Output the [X, Y] coordinate of the center of the cell containing the given text.  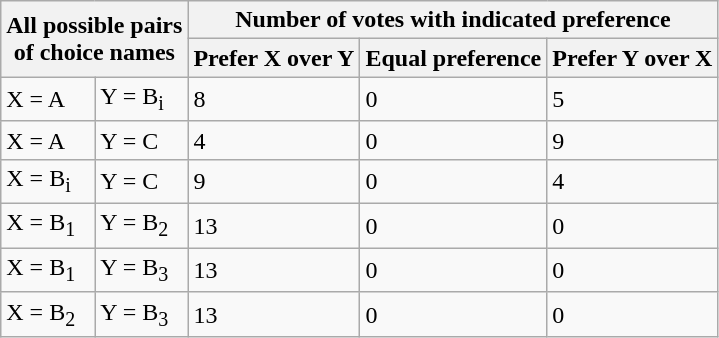
Equal preference [454, 58]
Number of votes with indicated preference [453, 20]
Y = Bi [142, 99]
X = B2 [48, 314]
Prefer X over Y [274, 58]
8 [274, 99]
All possible pairsof choice names [94, 39]
Prefer Y over X [632, 58]
X = Bi [48, 181]
5 [632, 99]
Y = B2 [142, 226]
